Return the [x, y] coordinate for the center point of the cell that contains the specified text.  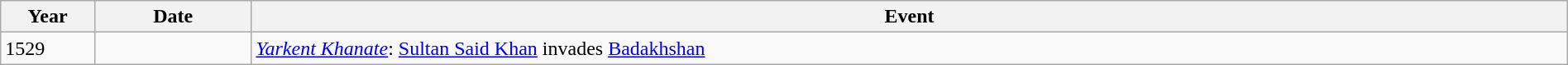
Yarkent Khanate: Sultan Said Khan invades Badakhshan [910, 48]
Year [48, 17]
Date [172, 17]
1529 [48, 48]
Event [910, 17]
